Capture the cell that displays the provided text and extract its [x, y] central coordinate. 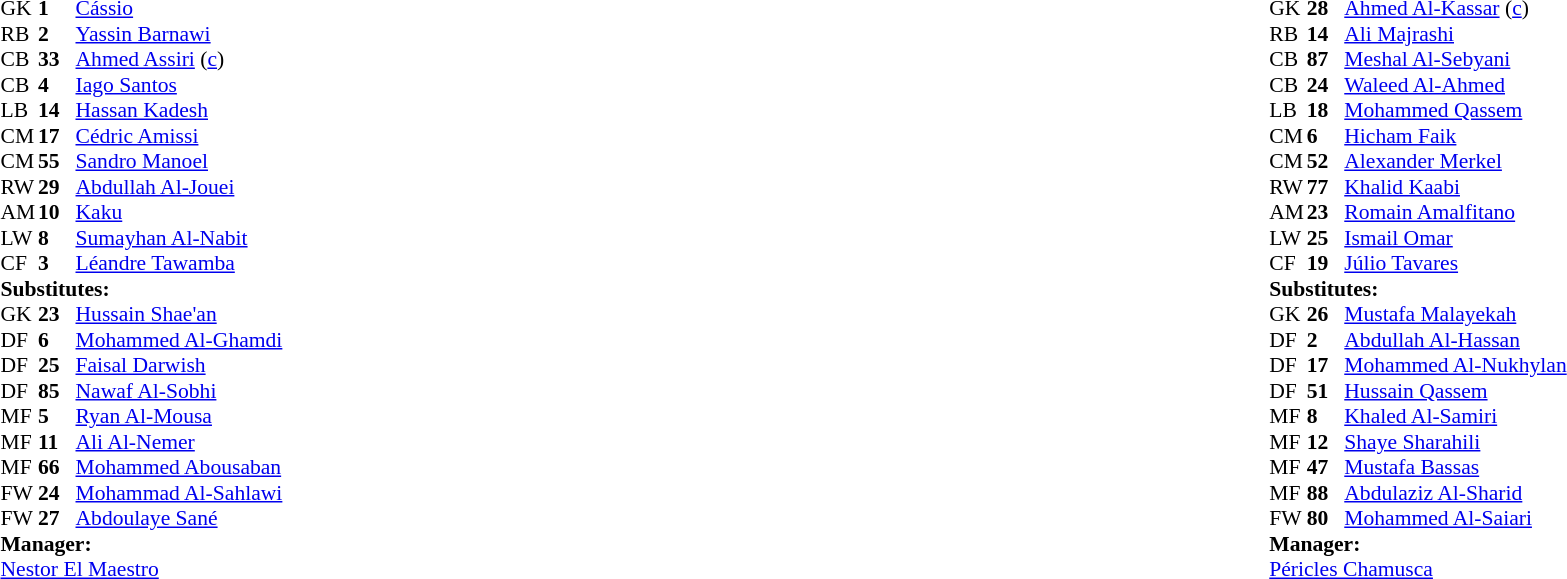
80 [1326, 519]
Yassin Barnawi [180, 34]
Khaled Al-Samiri [1455, 417]
Ismail Omar [1455, 238]
Kaku [180, 213]
55 [57, 161]
Hussain Qassem [1455, 391]
26 [1326, 315]
Sumayhan Al-Nabit [180, 238]
Cédric Amissi [180, 136]
Abdullah Al-Jouei [180, 187]
19 [1326, 263]
Waleed Al-Ahmed [1455, 85]
Júlio Tavares [1455, 263]
Faisal Darwish [180, 365]
5 [57, 417]
11 [57, 442]
Mohammed Al-Saiari [1455, 519]
12 [1326, 442]
Hussain Shae'an [180, 315]
Abdoulaye Sané [180, 519]
27 [57, 519]
52 [1326, 161]
33 [57, 59]
Romain Amalfitano [1455, 213]
Léandre Tawamba [180, 263]
Abdullah Al-Hassan [1455, 340]
Ryan Al-Mousa [180, 417]
51 [1326, 391]
29 [57, 187]
Abdulaziz Al-Sharid [1455, 493]
Mohammed Al-Ghamdi [180, 340]
47 [1326, 467]
Mohammad Al-Sahlawi [180, 493]
18 [1326, 111]
Khalid Kaabi [1455, 187]
Hassan Kadesh [180, 111]
Hicham Faik [1455, 136]
Meshal Al-Sebyani [1455, 59]
Shaye Sharahili [1455, 442]
85 [57, 391]
Mohammed Abousaban [180, 467]
Ali Majrashi [1455, 34]
Mohammed Al-Nukhylan [1455, 365]
Sandro Manoel [180, 161]
10 [57, 213]
Mustafa Malayekah [1455, 315]
Alexander Merkel [1455, 161]
Iago Santos [180, 85]
Ali Al-Nemer [180, 442]
87 [1326, 59]
Mohammed Qassem [1455, 111]
77 [1326, 187]
3 [57, 263]
66 [57, 467]
Ahmed Assiri (c) [180, 59]
88 [1326, 493]
Nawaf Al-Sobhi [180, 391]
Mustafa Bassas [1455, 467]
4 [57, 85]
